Return (X, Y) of the center of cell containing provided text 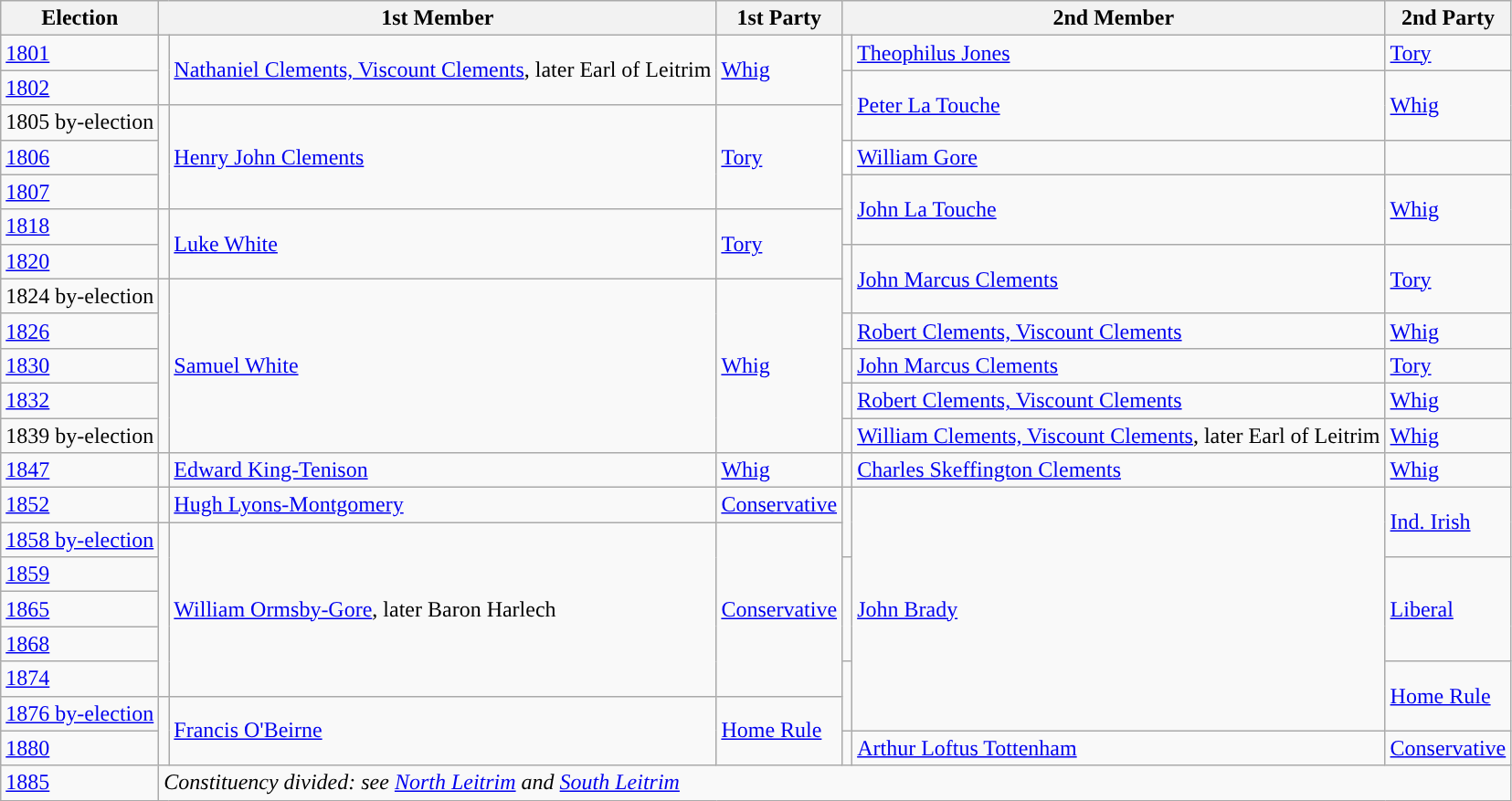
Constituency divided: see North Leitrim and South Leitrim (835, 783)
1868 (80, 644)
Theophilus Jones (1118, 53)
Election (80, 18)
1865 (80, 609)
1820 (80, 261)
2nd Member (1114, 18)
Luke White (442, 244)
Francis O'Beirne (442, 731)
1802 (80, 88)
1852 (80, 505)
1818 (80, 227)
1839 by-election (80, 436)
Charles Skeffington Clements (1118, 470)
John Brady (1118, 609)
Samuel White (442, 365)
John La Touche (1118, 209)
William Gore (1118, 157)
1805 by-election (80, 122)
1830 (80, 365)
William Clements, Viscount Clements, later Earl of Leitrim (1118, 436)
Peter La Touche (1118, 105)
1876 by-election (80, 713)
1st Member (438, 18)
1807 (80, 192)
Hugh Lyons-Montgomery (442, 505)
1885 (80, 783)
1806 (80, 157)
Ind. Irish (1448, 522)
1858 by-election (80, 540)
Edward King-Tenison (442, 470)
Nathaniel Clements, Viscount Clements, later Earl of Leitrim (442, 70)
2nd Party (1448, 18)
William Ormsby-Gore, later Baron Harlech (442, 609)
1824 by-election (80, 296)
1874 (80, 679)
1832 (80, 400)
1826 (80, 331)
Liberal (1448, 609)
Arthur Loftus Tottenham (1118, 748)
1801 (80, 53)
1st Party (779, 18)
1880 (80, 748)
1847 (80, 470)
1859 (80, 574)
Henry John Clements (442, 157)
